For the text-containing cell, return its midpoint in (x, y) coordinate format. 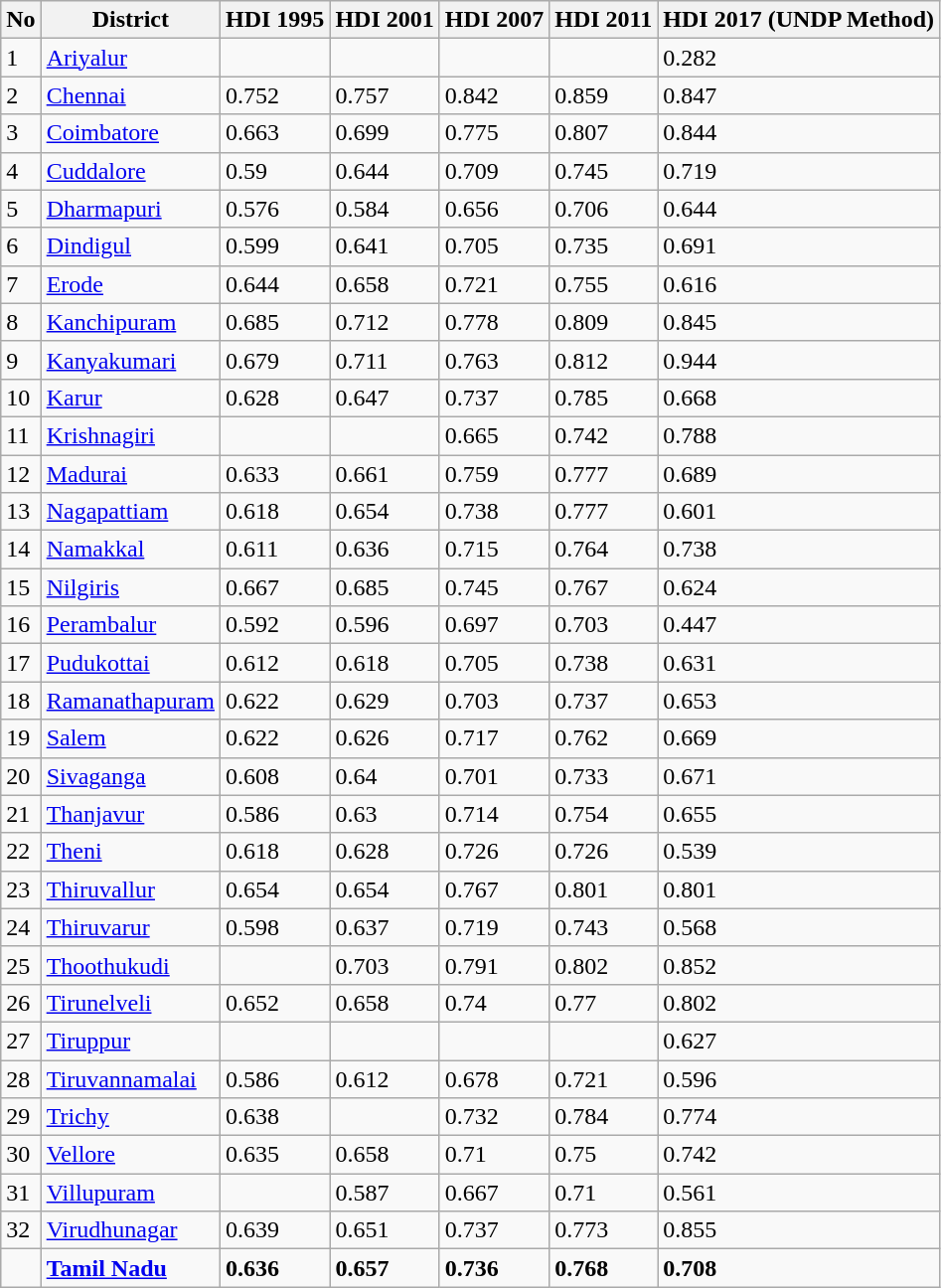
0.616 (799, 284)
0.584 (385, 209)
28 (21, 1078)
0.627 (799, 1041)
0.611 (274, 550)
9 (21, 360)
0.784 (604, 1117)
0.77 (604, 1003)
0.657 (385, 1268)
Thanjavur (130, 814)
0.743 (604, 927)
0.689 (799, 474)
Dindigul (130, 246)
11 (21, 435)
Villupuram (130, 1193)
3 (21, 133)
Ariyalur (130, 58)
0.663 (274, 133)
Ramanathapuram (130, 701)
District (130, 20)
Thiruvarur (130, 927)
0.812 (604, 360)
0.764 (604, 550)
0.447 (799, 625)
29 (21, 1117)
0.669 (799, 738)
0.678 (494, 1078)
0.809 (604, 322)
8 (21, 322)
0.641 (385, 246)
23 (21, 889)
0.631 (799, 663)
Dharmapuri (130, 209)
0.807 (604, 133)
30 (21, 1155)
0.598 (274, 927)
HDI 2017 (UNDP Method) (799, 20)
0.714 (494, 814)
14 (21, 550)
25 (21, 965)
0.568 (799, 927)
Nagapattiam (130, 512)
0.706 (604, 209)
0.701 (494, 776)
Coimbatore (130, 133)
Tamil Nadu (130, 1268)
HDI 2001 (385, 20)
0.736 (494, 1268)
0.539 (799, 852)
0.599 (274, 246)
0.561 (799, 1193)
0.785 (604, 398)
0.75 (604, 1155)
0.639 (274, 1230)
0.74 (494, 1003)
0.754 (604, 814)
0.847 (799, 95)
0.592 (274, 625)
0.661 (385, 474)
No (21, 20)
0.587 (385, 1193)
0.762 (604, 738)
Perambalur (130, 625)
0.775 (494, 133)
12 (21, 474)
Chennai (130, 95)
0.715 (494, 550)
0.626 (385, 738)
Kanchipuram (130, 322)
0.668 (799, 398)
0.608 (274, 776)
0.64 (385, 776)
0.699 (385, 133)
0.855 (799, 1230)
0.697 (494, 625)
Tirunelveli (130, 1003)
15 (21, 587)
Tiruppur (130, 1041)
21 (21, 814)
Madurai (130, 474)
0.732 (494, 1117)
4 (21, 171)
0.709 (494, 171)
0.755 (604, 284)
0.842 (494, 95)
0.671 (799, 776)
32 (21, 1230)
0.759 (494, 474)
0.656 (494, 209)
24 (21, 927)
16 (21, 625)
6 (21, 246)
26 (21, 1003)
0.711 (385, 360)
0.944 (799, 360)
0.735 (604, 246)
Nilgiris (130, 587)
0.788 (799, 435)
Sivaganga (130, 776)
0.638 (274, 1117)
0.647 (385, 398)
HDI 2011 (604, 20)
0.651 (385, 1230)
0.791 (494, 965)
Erode (130, 284)
0.282 (799, 58)
10 (21, 398)
0.665 (494, 435)
Trichy (130, 1117)
0.768 (604, 1268)
0.679 (274, 360)
0.859 (604, 95)
31 (21, 1193)
Cuddalore (130, 171)
Salem (130, 738)
17 (21, 663)
19 (21, 738)
0.653 (799, 701)
27 (21, 1041)
0.852 (799, 965)
0.778 (494, 322)
0.637 (385, 927)
Virudhunagar (130, 1230)
22 (21, 852)
Pudukottai (130, 663)
0.63 (385, 814)
Karur (130, 398)
0.773 (604, 1230)
Kanyakumari (130, 360)
HDI 2007 (494, 20)
0.59 (274, 171)
18 (21, 701)
0.845 (799, 322)
2 (21, 95)
0.691 (799, 246)
Thoothukudi (130, 965)
0.635 (274, 1155)
0.624 (799, 587)
0.733 (604, 776)
7 (21, 284)
Tiruvannamalai (130, 1078)
0.844 (799, 133)
0.655 (799, 814)
0.708 (799, 1268)
0.774 (799, 1117)
0.752 (274, 95)
0.712 (385, 322)
Theni (130, 852)
0.633 (274, 474)
0.652 (274, 1003)
13 (21, 512)
0.757 (385, 95)
20 (21, 776)
Vellore (130, 1155)
0.576 (274, 209)
Thiruvallur (130, 889)
0.629 (385, 701)
0.717 (494, 738)
5 (21, 209)
1 (21, 58)
Krishnagiri (130, 435)
HDI 1995 (274, 20)
0.601 (799, 512)
Namakkal (130, 550)
0.763 (494, 360)
